Pinpoint the cell where the given text exists, returning its (X, Y) midpoint coordinate. 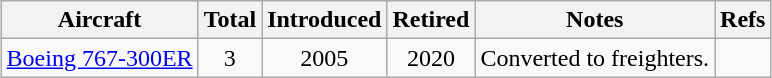
3 (230, 58)
Retired (431, 20)
Converted to freighters. (595, 58)
2005 (324, 58)
Total (230, 20)
2020 (431, 58)
Boeing 767-300ER (100, 58)
Refs (743, 20)
Introduced (324, 20)
Notes (595, 20)
Aircraft (100, 20)
